Detect which cell encompasses the target text, then output its (x, y) center coordinate. 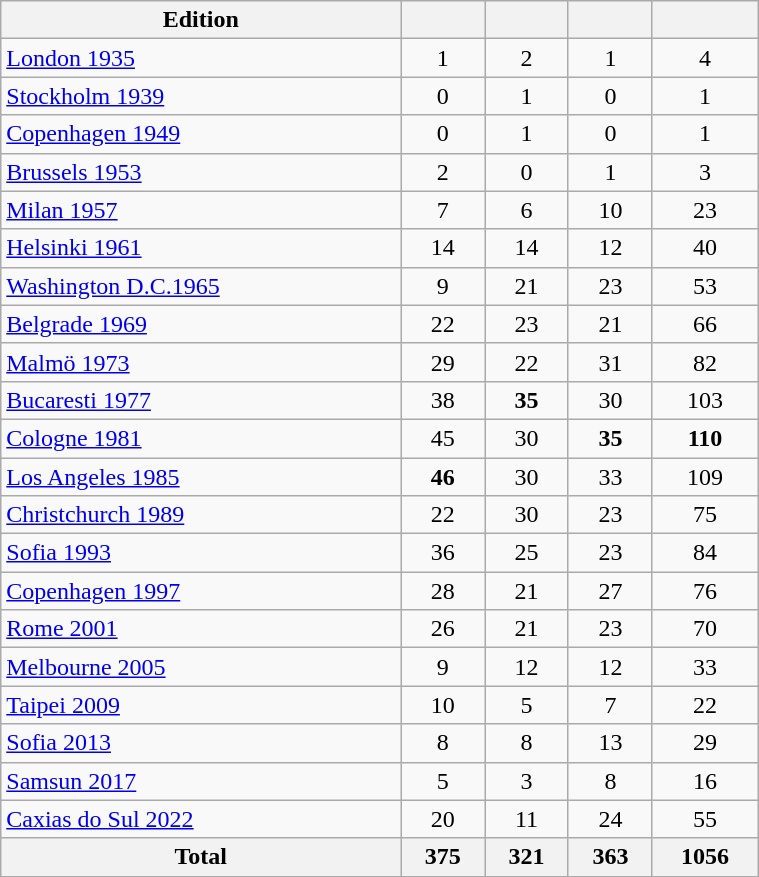
55 (704, 819)
110 (704, 438)
20 (443, 819)
321 (527, 857)
70 (704, 629)
103 (704, 400)
82 (704, 362)
38 (443, 400)
Cologne 1981 (201, 438)
109 (704, 477)
Sofia 2013 (201, 743)
76 (704, 591)
28 (443, 591)
36 (443, 553)
13 (610, 743)
Helsinki 1961 (201, 248)
Christchurch 1989 (201, 515)
Sofia 1993 (201, 553)
Copenhagen 1949 (201, 134)
25 (527, 553)
4 (704, 58)
Rome 2001 (201, 629)
16 (704, 781)
1056 (704, 857)
75 (704, 515)
Copenhagen 1997 (201, 591)
45 (443, 438)
66 (704, 324)
363 (610, 857)
46 (443, 477)
53 (704, 286)
Brussels 1953 (201, 172)
Edition (201, 20)
Malmö 1973 (201, 362)
London 1935 (201, 58)
Washington D.C.1965 (201, 286)
Los Angeles 1985 (201, 477)
6 (527, 210)
26 (443, 629)
Caxias do Sul 2022 (201, 819)
27 (610, 591)
84 (704, 553)
Melbourne 2005 (201, 667)
Total (201, 857)
Stockholm 1939 (201, 96)
Samsun 2017 (201, 781)
375 (443, 857)
Taipei 2009 (201, 705)
Milan 1957 (201, 210)
24 (610, 819)
Bucaresti 1977 (201, 400)
40 (704, 248)
11 (527, 819)
Belgrade 1969 (201, 324)
31 (610, 362)
